Identify which cell holds the provided text, then report its (X, Y) central coordinate. 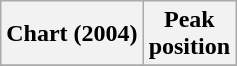
Chart (2004) (72, 34)
Peakposition (189, 34)
